Locate the cell with the specified text and output its (X, Y) center coordinate. 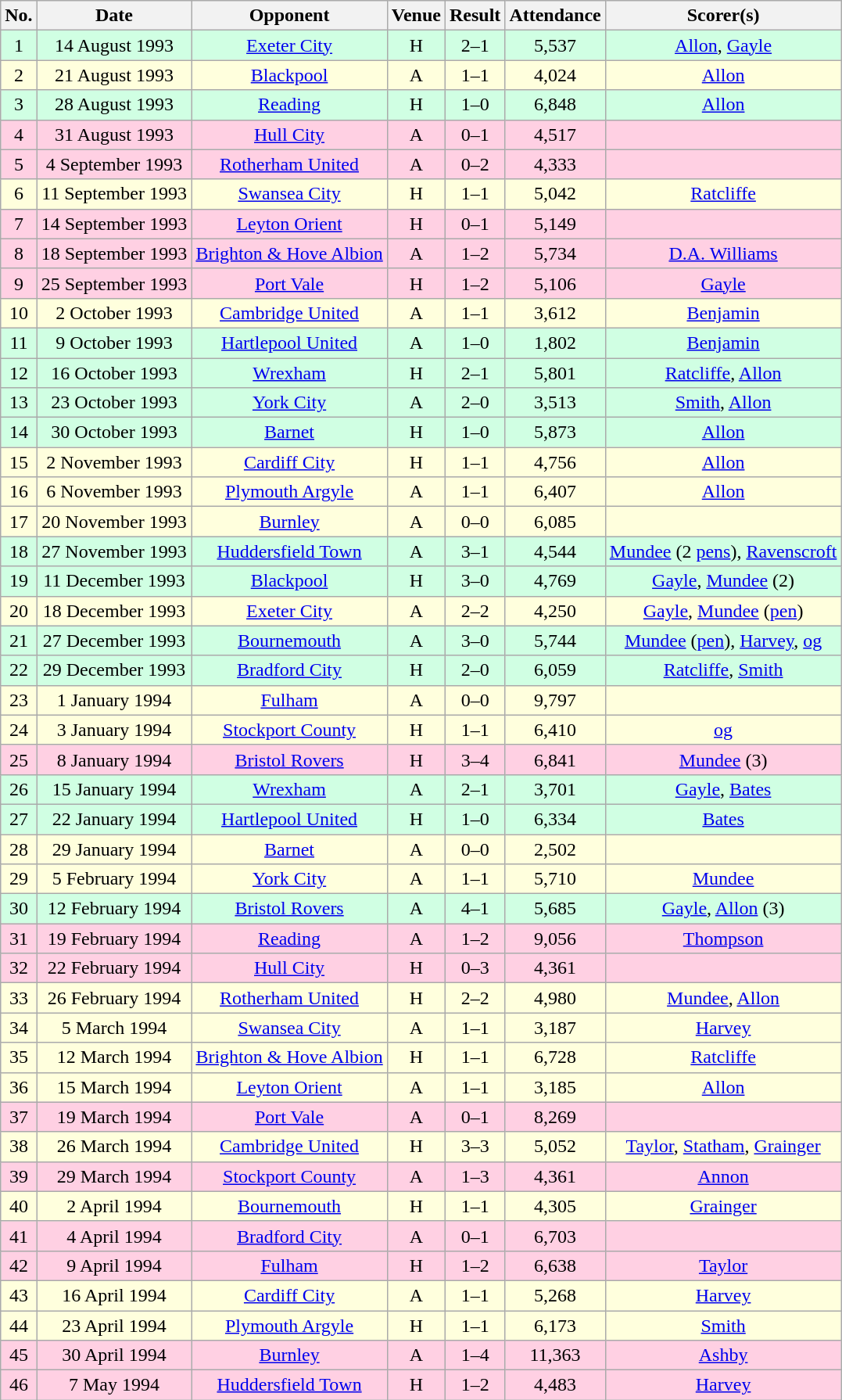
11 (19, 343)
4,483 (555, 1385)
9 (19, 283)
6,728 (555, 1057)
15 March 1994 (114, 1087)
41 (19, 1236)
29 (19, 879)
26 (19, 789)
1 January 1994 (114, 700)
7 (19, 224)
42 (19, 1265)
34 (19, 1028)
4 (19, 135)
4,544 (555, 551)
1,802 (555, 343)
17 (19, 522)
22 February 1994 (114, 968)
5 March 1994 (114, 1028)
6,334 (555, 819)
Mundee (723, 879)
1–4 (475, 1355)
23 April 1994 (114, 1326)
Gayle, Bates (723, 789)
4 September 1993 (114, 164)
20 (19, 611)
Scorer(s) (723, 16)
Date (114, 16)
5,149 (555, 224)
4,250 (555, 611)
Annon (723, 1176)
3–3 (475, 1147)
35 (19, 1057)
12 March 1994 (114, 1057)
og (723, 730)
5,744 (555, 641)
2 (19, 75)
6,059 (555, 670)
30 (19, 909)
30 October 1993 (114, 433)
28 August 1993 (114, 105)
46 (19, 1385)
37 (19, 1117)
Taylor (723, 1265)
5,106 (555, 283)
Attendance (555, 16)
43 (19, 1295)
2 November 1993 (114, 462)
3,513 (555, 403)
5 February 1994 (114, 879)
6 November 1993 (114, 492)
Mundee (pen), Harvey, og (723, 641)
5 (19, 164)
3–1 (475, 551)
30 April 1994 (114, 1355)
27 November 1993 (114, 551)
16 October 1993 (114, 373)
Ratcliffe, Allon (723, 373)
27 (19, 819)
18 December 1993 (114, 611)
6,848 (555, 105)
7 May 1994 (114, 1385)
Smith, Allon (723, 403)
4,333 (555, 164)
12 (19, 373)
6 (19, 194)
8,269 (555, 1117)
5,685 (555, 909)
6,173 (555, 1326)
40 (19, 1206)
3 January 1994 (114, 730)
20 November 1993 (114, 522)
5,537 (555, 45)
Smith (723, 1326)
9,797 (555, 700)
25 (19, 759)
Gayle, Mundee (2) (723, 581)
29 January 1994 (114, 849)
Gayle, Mundee (pen) (723, 611)
31 (19, 939)
45 (19, 1355)
23 October 1993 (114, 403)
4,756 (555, 462)
6,638 (555, 1265)
Taylor, Statham, Grainger (723, 1147)
2 April 1994 (114, 1206)
5,801 (555, 373)
6,410 (555, 730)
32 (19, 968)
4,305 (555, 1206)
4,024 (555, 75)
29 December 1993 (114, 670)
24 (19, 730)
Mundee (3) (723, 759)
No. (19, 16)
3,612 (555, 313)
3,187 (555, 1028)
16 April 1994 (114, 1295)
4 April 1994 (114, 1236)
3,185 (555, 1087)
Venue (416, 16)
0–3 (475, 968)
33 (19, 998)
11 September 1993 (114, 194)
5,268 (555, 1295)
Gayle (723, 283)
44 (19, 1326)
15 January 1994 (114, 789)
11 December 1993 (114, 581)
14 (19, 433)
22 January 1994 (114, 819)
3 (19, 105)
22 (19, 670)
5,734 (555, 253)
Opponent (289, 16)
21 (19, 641)
9 October 1993 (114, 343)
5,052 (555, 1147)
21 August 1993 (114, 75)
0–2 (475, 164)
19 March 1994 (114, 1117)
4,980 (555, 998)
31 August 1993 (114, 135)
8 January 1994 (114, 759)
6,703 (555, 1236)
6,085 (555, 522)
19 (19, 581)
Gayle, Allon (3) (723, 909)
23 (19, 700)
12 February 1994 (114, 909)
28 (19, 849)
8 (19, 253)
14 September 1993 (114, 224)
6,407 (555, 492)
D.A. Williams (723, 253)
4,769 (555, 581)
1 (19, 45)
4–1 (475, 909)
5,042 (555, 194)
Ratcliffe, Smith (723, 670)
Grainger (723, 1206)
11,363 (555, 1355)
2,502 (555, 849)
14 August 1993 (114, 45)
Allon, Gayle (723, 45)
Mundee, Allon (723, 998)
2 October 1993 (114, 313)
Ashby (723, 1355)
13 (19, 403)
18 (19, 551)
26 March 1994 (114, 1147)
3,701 (555, 789)
36 (19, 1087)
Mundee (2 pens), Ravenscroft (723, 551)
6,841 (555, 759)
3–4 (475, 759)
Thompson (723, 939)
15 (19, 462)
18 September 1993 (114, 253)
27 December 1993 (114, 641)
Result (475, 16)
10 (19, 313)
Bates (723, 819)
1–3 (475, 1176)
39 (19, 1176)
38 (19, 1147)
9 April 1994 (114, 1265)
5,873 (555, 433)
16 (19, 492)
4,517 (555, 135)
19 February 1994 (114, 939)
29 March 1994 (114, 1176)
9,056 (555, 939)
5,710 (555, 879)
26 February 1994 (114, 998)
25 September 1993 (114, 283)
